From the cell containing the given text, extract its center point as (x, y) coordinate. 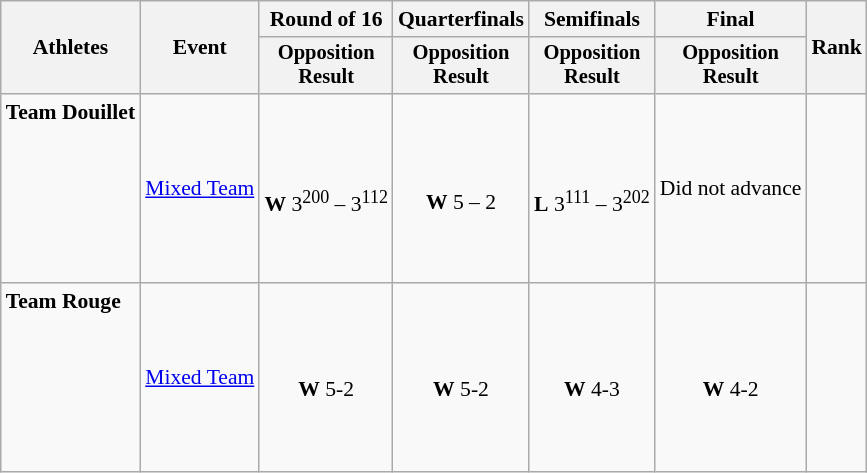
Rank (836, 48)
Event (200, 48)
Team Rouge (70, 378)
Athletes (70, 48)
L 3111 – 3202 (592, 188)
W 5 – 2 (461, 188)
W 4-3 (592, 378)
Round of 16 (326, 19)
Did not advance (731, 188)
Final (731, 19)
Quarterfinals (461, 19)
W 3200 – 3112 (326, 188)
Team Douillet (70, 188)
Semifinals (592, 19)
W 4-2 (731, 378)
